Extract the (x, y) coordinate from the center of the cell holding the provided text.  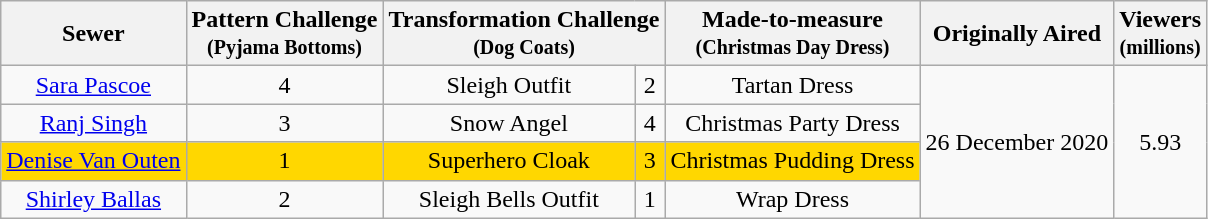
Christmas Party Dress (792, 123)
Wrap Dress (792, 199)
Sara Pascoe (94, 85)
Shirley Ballas (94, 199)
Originally Aired (1017, 34)
Sleigh Bells Outfit (509, 199)
Sleigh Outfit (509, 85)
Sewer (94, 34)
Ranj Singh (94, 123)
26 December 2020 (1017, 142)
5.93 (1160, 142)
Pattern Challenge(Pyjama Bottoms) (284, 34)
Christmas Pudding Dress (792, 161)
Snow Angel (509, 123)
Superhero Cloak (509, 161)
Made-to-measure(Christmas Day Dress) (792, 34)
Denise Van Outen (94, 161)
Transformation Challenge(Dog Coats) (524, 34)
Tartan Dress (792, 85)
Viewers(millions) (1160, 34)
